Detect which cell encompasses the target text, then output its (x, y) center coordinate. 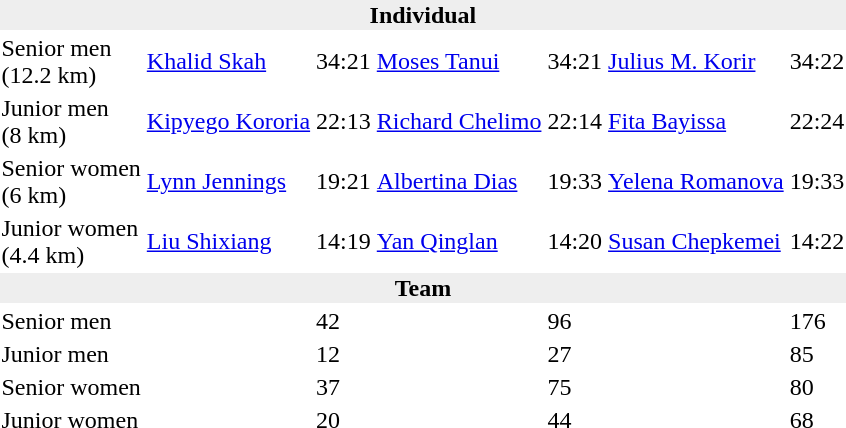
176 (817, 321)
Senior women (71, 387)
Moses Tanui (459, 62)
Individual (423, 15)
42 (344, 321)
19:21 (344, 182)
Fita Bayissa (696, 122)
Team (423, 288)
Junior women(4.4 km) (71, 242)
22:24 (817, 122)
Albertina Dias (459, 182)
Senior women(6 km) (71, 182)
80 (817, 387)
27 (575, 354)
Senior men (71, 321)
75 (575, 387)
22:14 (575, 122)
Yelena Romanova (696, 182)
Susan Chepkemei (696, 242)
22:13 (344, 122)
12 (344, 354)
Senior men(12.2 km) (71, 62)
34:22 (817, 62)
14:20 (575, 242)
85 (817, 354)
14:19 (344, 242)
37 (344, 387)
Yan Qinglan (459, 242)
Lynn Jennings (228, 182)
Kipyego Kororia (228, 122)
Liu Shixiang (228, 242)
Julius M. Korir (696, 62)
96 (575, 321)
14:22 (817, 242)
Khalid Skah (228, 62)
Richard Chelimo (459, 122)
Junior men (71, 354)
Junior men(8 km) (71, 122)
